Identify which cell holds the provided text, then report its [X, Y] central coordinate. 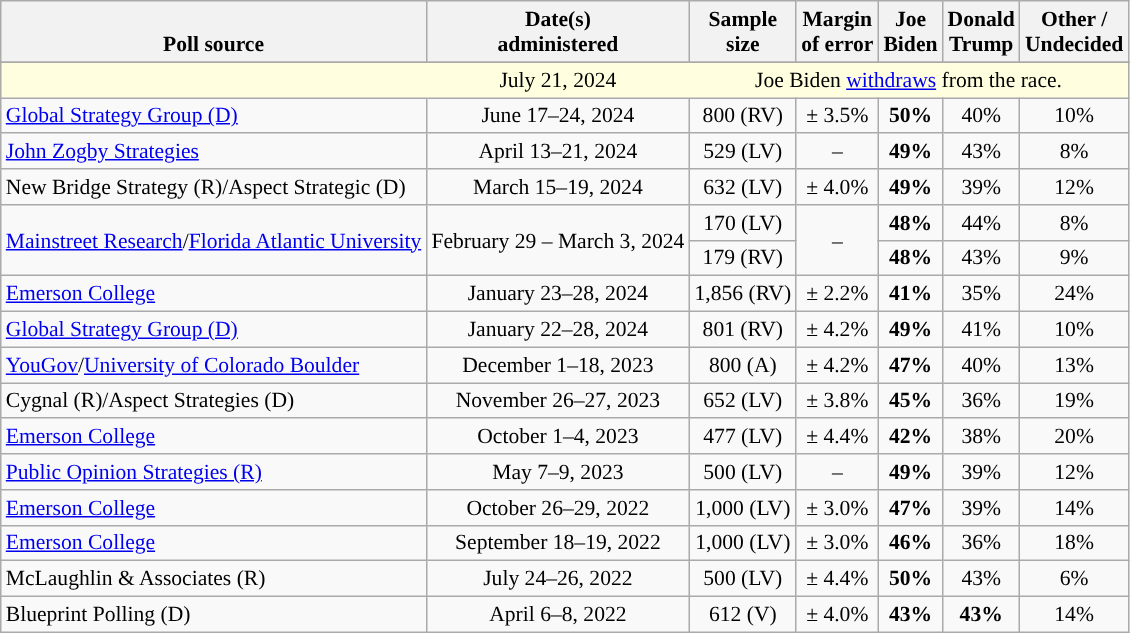
February 29 – March 3, 2024 [558, 240]
477 (LV) [742, 437]
801 (RV) [742, 330]
13% [1074, 365]
YouGov/University of Colorado Boulder [214, 365]
July 24–26, 2022 [558, 579]
± 2.2% [837, 294]
June 17–24, 2024 [558, 116]
46% [910, 543]
170 (LV) [742, 223]
Cygnal (R)/Aspect Strategies (D) [214, 401]
April 13–21, 2024 [558, 152]
January 22–28, 2024 [558, 330]
July 21, 2024 [558, 80]
652 (LV) [742, 401]
± 3.5% [837, 116]
1,856 (RV) [742, 294]
19% [1074, 401]
September 18–19, 2022 [558, 543]
24% [1074, 294]
9% [1074, 258]
Marginof error [837, 32]
35% [982, 294]
45% [910, 401]
38% [982, 437]
April 6–8, 2022 [558, 615]
179 (RV) [742, 258]
March 15–19, 2024 [558, 187]
May 7–9, 2023 [558, 472]
Other /Undecided [1074, 32]
± 3.8% [837, 401]
Joe Biden withdraws from the race. [908, 80]
800 (RV) [742, 116]
Poll source [214, 32]
John Zogby Strategies [214, 152]
October 1–4, 2023 [558, 437]
42% [910, 437]
December 1–18, 2023 [558, 365]
Date(s)administered [558, 32]
Public Opinion Strategies (R) [214, 472]
New Bridge Strategy (R)/Aspect Strategic (D) [214, 187]
Blueprint Polling (D) [214, 615]
612 (V) [742, 615]
October 26–29, 2022 [558, 508]
DonaldTrump [982, 32]
632 (LV) [742, 187]
Samplesize [742, 32]
McLaughlin & Associates (R) [214, 579]
JoeBiden [910, 32]
800 (A) [742, 365]
6% [1074, 579]
November 26–27, 2023 [558, 401]
Mainstreet Research/Florida Atlantic University [214, 240]
529 (LV) [742, 152]
44% [982, 223]
January 23–28, 2024 [558, 294]
20% [1074, 437]
18% [1074, 543]
